Extract the [x, y] coordinate from the center of the cell holding the provided text.  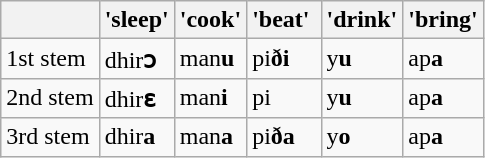
'bring' [443, 20]
'cook' [210, 20]
2nd stem [50, 98]
pi [284, 98]
'drink' [362, 20]
dhirɛ [136, 98]
dhira [136, 137]
dhirɔ [136, 59]
manu [210, 59]
mana [210, 137]
3rd stem [50, 137]
mani [210, 98]
piði [284, 59]
'sleep' [136, 20]
'beat' [284, 20]
1st stem [50, 59]
yo [362, 137]
piða [284, 137]
